Determine the [X, Y] coordinate at the center of the cell enclosing the given text.  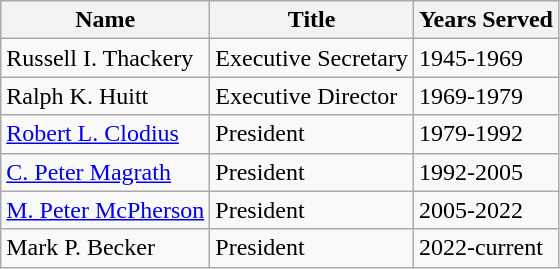
2022-current [486, 248]
1992-2005 [486, 172]
Name [106, 20]
Ralph K. Huitt [106, 96]
M. Peter McPherson [106, 210]
Years Served [486, 20]
1969-1979 [486, 96]
1979-1992 [486, 134]
1945-1969 [486, 58]
2005-2022 [486, 210]
Executive Secretary [312, 58]
Title [312, 20]
Executive Director [312, 96]
C. Peter Magrath [106, 172]
Robert L. Clodius [106, 134]
Russell I. Thackery [106, 58]
Mark P. Becker [106, 248]
